Detect which cell encompasses the target text, then output its [x, y] center coordinate. 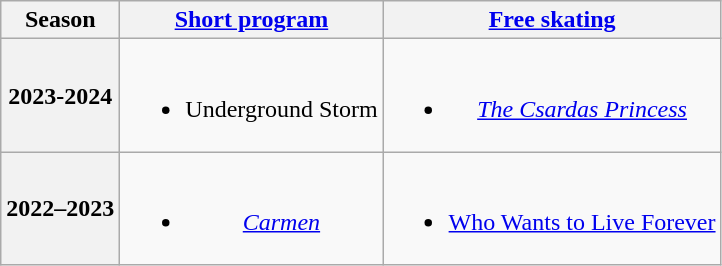
Underground Storm [252, 96]
Season [60, 20]
The Csardas Princess [552, 96]
2022–2023 [60, 208]
Who Wants to Live Forever [552, 208]
2023-2024 [60, 96]
Free skating [552, 20]
Carmen [252, 208]
Short program [252, 20]
